Detect which cell encompasses the target text, then output its (X, Y) center coordinate. 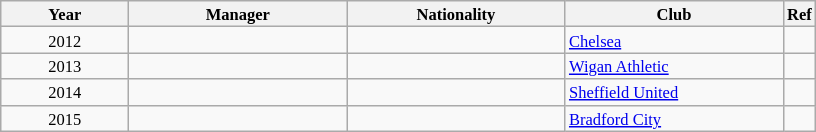
2015 (65, 118)
Sheffield United (674, 92)
2012 (65, 40)
Ref (800, 14)
2013 (65, 66)
Club (674, 14)
Wigan Athletic (674, 66)
Chelsea (674, 40)
Bradford City (674, 118)
Nationality (456, 14)
Year (65, 14)
Manager (238, 14)
2014 (65, 92)
